Extract the [x, y] coordinate from the center of the cell holding the provided text.  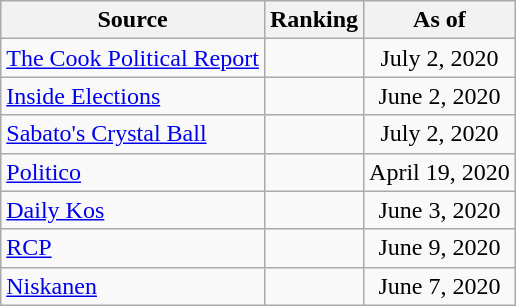
June 2, 2020 [440, 96]
As of [440, 20]
April 19, 2020 [440, 172]
RCP [133, 248]
Ranking [314, 20]
Politico [133, 172]
June 9, 2020 [440, 248]
June 7, 2020 [440, 286]
The Cook Political Report [133, 58]
Inside Elections [133, 96]
Niskanen [133, 286]
June 3, 2020 [440, 210]
Sabato's Crystal Ball [133, 134]
Source [133, 20]
Daily Kos [133, 210]
